Capture the cell that displays the provided text and extract its (X, Y) central coordinate. 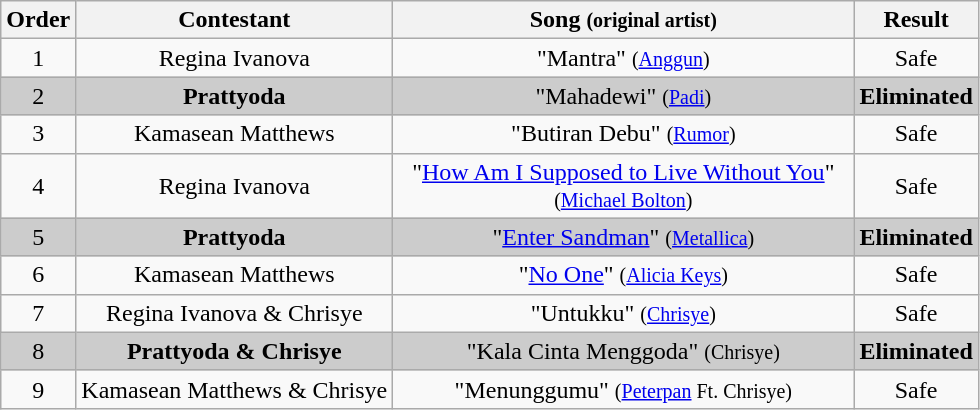
2 (38, 96)
"Untukku" (Chrisye) (624, 313)
Prattyoda & Chrisye (234, 351)
3 (38, 134)
"Kala Cinta Menggoda" (Chrisye) (624, 351)
Contestant (234, 20)
7 (38, 313)
"How Am I Supposed to Live Without You" (Michael Bolton) (624, 186)
Kamasean Matthews & Chrisye (234, 389)
"Mahadewi" (Padi) (624, 96)
9 (38, 389)
4 (38, 186)
Result (916, 20)
5 (38, 237)
"Menunggumu" (Peterpan Ft. Chrisye) (624, 389)
"No One" (Alicia Keys) (624, 275)
6 (38, 275)
Regina Ivanova & Chrisye (234, 313)
"Enter Sandman" (Metallica) (624, 237)
Song (original artist) (624, 20)
8 (38, 351)
Order (38, 20)
"Butiran Debu" (Rumor) (624, 134)
"Mantra" (Anggun) (624, 58)
1 (38, 58)
